Return [x, y] of the center of cell containing provided text 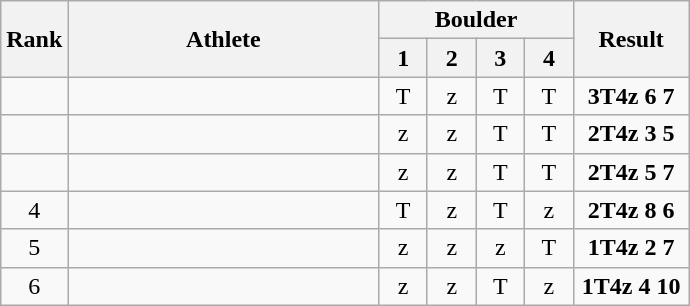
2 [452, 58]
5 [34, 248]
1T4z 2 7 [631, 248]
Result [631, 39]
Boulder [476, 20]
3 [500, 58]
2T4z 8 6 [631, 210]
3T4z 6 7 [631, 96]
6 [34, 286]
Athlete [224, 39]
2T4z 5 7 [631, 172]
Rank [34, 39]
2T4z 3 5 [631, 134]
1 [404, 58]
1T4z 4 10 [631, 286]
